Capture the cell that displays the provided text and extract its [X, Y] central coordinate. 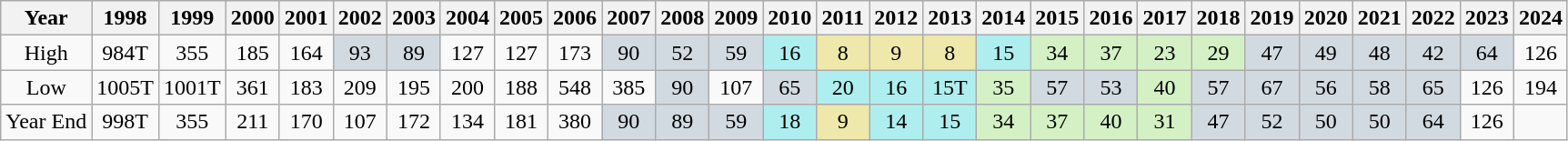
2023 [1486, 18]
173 [575, 53]
2012 [897, 18]
58 [1379, 87]
211 [253, 122]
High [46, 53]
2021 [1379, 18]
2018 [1219, 18]
2013 [950, 18]
2014 [1004, 18]
380 [575, 122]
2020 [1326, 18]
2008 [682, 18]
181 [520, 122]
183 [306, 87]
2004 [467, 18]
188 [520, 87]
2005 [520, 18]
2019 [1271, 18]
209 [360, 87]
2009 [737, 18]
2024 [1541, 18]
67 [1271, 87]
53 [1111, 87]
1999 [192, 18]
49 [1326, 53]
2000 [253, 18]
2001 [306, 18]
1001T [192, 87]
170 [306, 122]
23 [1164, 53]
2015 [1057, 18]
Year [46, 18]
2003 [413, 18]
29 [1219, 53]
93 [360, 53]
984T [126, 53]
35 [1004, 87]
195 [413, 87]
20 [843, 87]
1998 [126, 18]
2007 [629, 18]
194 [1541, 87]
185 [253, 53]
48 [1379, 53]
2016 [1111, 18]
164 [306, 53]
2022 [1433, 18]
Year End [46, 122]
2010 [789, 18]
56 [1326, 87]
18 [789, 122]
2002 [360, 18]
361 [253, 87]
2017 [1164, 18]
2011 [843, 18]
15T [950, 87]
42 [1433, 53]
134 [467, 122]
200 [467, 87]
1005T [126, 87]
31 [1164, 122]
Low [46, 87]
385 [629, 87]
2006 [575, 18]
172 [413, 122]
548 [575, 87]
14 [897, 122]
998T [126, 122]
